Scan for the cell matching the given text and deliver its (X, Y) coordinate at center. 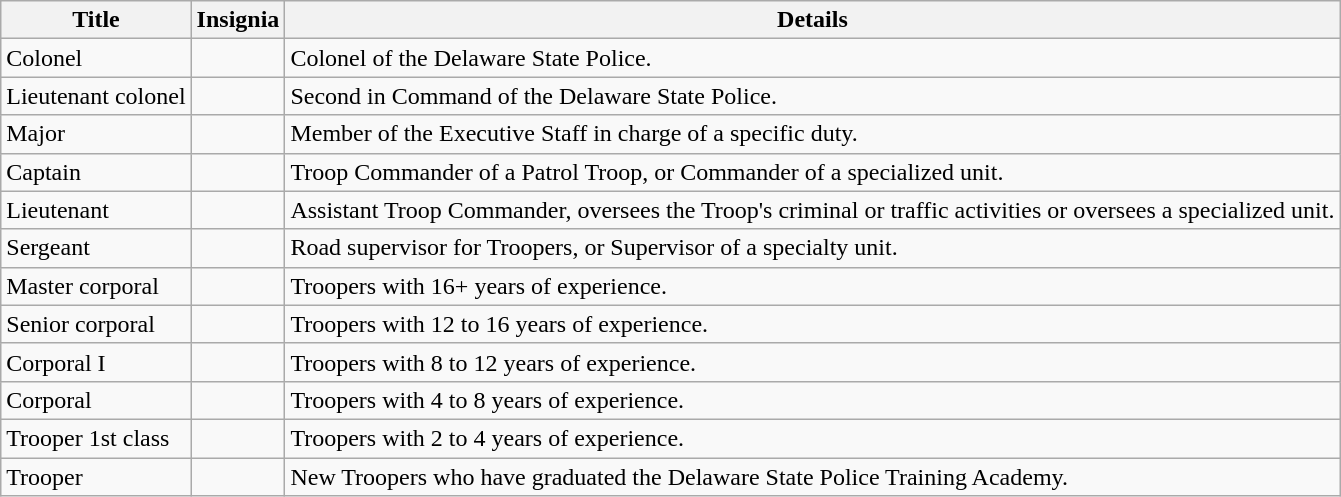
Lieutenant (96, 210)
Title (96, 20)
New Troopers who have graduated the Delaware State Police Training Academy. (812, 477)
Corporal (96, 400)
Troopers with 8 to 12 years of experience. (812, 362)
Troopers with 12 to 16 years of experience. (812, 324)
Troopers with 2 to 4 years of experience. (812, 438)
Trooper (96, 477)
Senior corporal (96, 324)
Details (812, 20)
Troop Commander of a Patrol Troop, or Commander of a specialized unit. (812, 172)
Troopers with 16+ years of experience. (812, 286)
Troopers with 4 to 8 years of experience. (812, 400)
Member of the Executive Staff in charge of a specific duty. (812, 134)
Trooper 1st class (96, 438)
Lieutenant colonel (96, 96)
Road supervisor for Troopers, or Supervisor of a specialty unit. (812, 248)
Captain (96, 172)
Sergeant (96, 248)
Second in Command of the Delaware State Police. (812, 96)
Corporal I (96, 362)
Colonel of the Delaware State Police. (812, 58)
Colonel (96, 58)
Assistant Troop Commander, oversees the Troop's criminal or traffic activities or oversees a specialized unit. (812, 210)
Master corporal (96, 286)
Major (96, 134)
Insignia (238, 20)
